Pinpoint the cell where the given text exists, returning its [X, Y] midpoint coordinate. 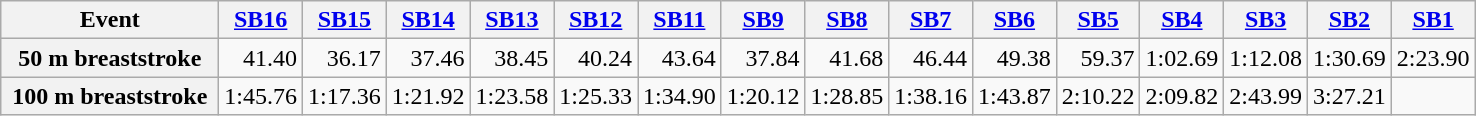
59.37 [1098, 58]
1:12.08 [1266, 58]
38.45 [512, 58]
SB13 [512, 20]
1:02.69 [1182, 58]
SB1 [1433, 20]
SB4 [1182, 20]
2:43.99 [1266, 96]
SB14 [428, 20]
1:17.36 [345, 96]
SB3 [1266, 20]
3:27.21 [1349, 96]
46.44 [931, 58]
SB5 [1098, 20]
SB8 [847, 20]
43.64 [680, 58]
2:10.22 [1098, 96]
SB16 [261, 20]
41.40 [261, 58]
2:23.90 [1433, 58]
SB7 [931, 20]
SB6 [1014, 20]
1:28.85 [847, 96]
1:38.16 [931, 96]
1:23.58 [512, 96]
Event [110, 20]
1:45.76 [261, 96]
SB11 [680, 20]
1:43.87 [1014, 96]
2:09.82 [1182, 96]
40.24 [596, 58]
1:20.12 [763, 96]
1:21.92 [428, 96]
1:30.69 [1349, 58]
SB9 [763, 20]
37.84 [763, 58]
49.38 [1014, 58]
1:34.90 [680, 96]
36.17 [345, 58]
100 m breaststroke [110, 96]
37.46 [428, 58]
1:25.33 [596, 96]
SB2 [1349, 20]
50 m breaststroke [110, 58]
SB15 [345, 20]
41.68 [847, 58]
SB12 [596, 20]
